Extract the [X, Y] coordinate from the center of the cell holding the provided text.  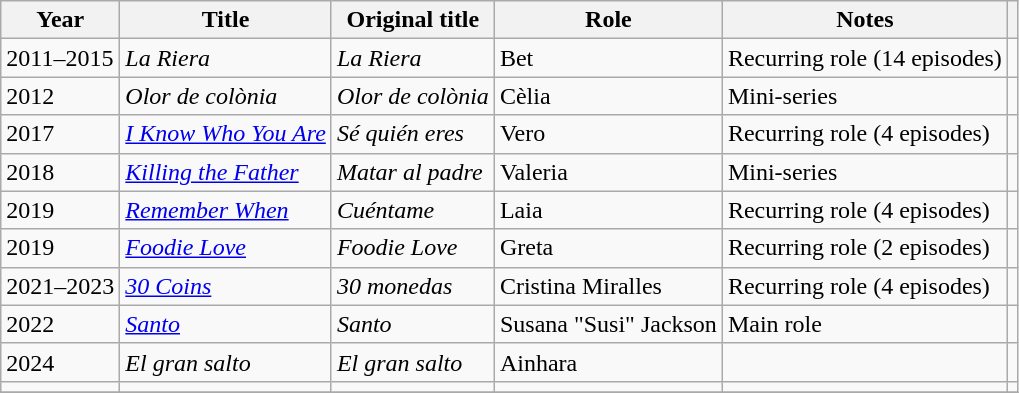
Susana "Susi" Jackson [608, 324]
Greta [608, 248]
30 monedas [412, 286]
Notes [864, 20]
Cuéntame [412, 210]
2022 [60, 324]
2021–2023 [60, 286]
I Know Who You Are [226, 134]
2017 [60, 134]
Title [226, 20]
2011–2015 [60, 58]
Cèlia [608, 96]
Vero [608, 134]
Main role [864, 324]
Ainhara [608, 362]
2024 [60, 362]
Bet [608, 58]
Matar al padre [412, 172]
2018 [60, 172]
Valeria [608, 172]
Original title [412, 20]
2012 [60, 96]
Recurring role (2 episodes) [864, 248]
Sé quién eres [412, 134]
Remember When [226, 210]
Recurring role (14 episodes) [864, 58]
Role [608, 20]
Year [60, 20]
Killing the Father [226, 172]
Laia [608, 210]
Cristina Miralles [608, 286]
30 Coins [226, 286]
